Pinpoint the cell where the given text exists, returning its [x, y] midpoint coordinate. 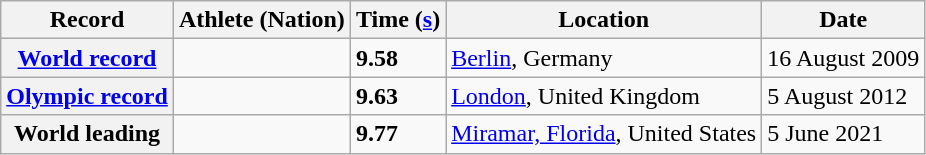
World record [88, 58]
Olympic record [88, 96]
World leading [88, 134]
Date [844, 20]
16 August 2009 [844, 58]
5 June 2021 [844, 134]
Time (s) [398, 20]
9.77 [398, 134]
Athlete (Nation) [262, 20]
Miramar, Florida, United States [604, 134]
London, United Kingdom [604, 96]
Location [604, 20]
Berlin, Germany [604, 58]
9.63 [398, 96]
9.58 [398, 58]
Record [88, 20]
5 August 2012 [844, 96]
